Output the [X, Y] coordinate of the center of the cell containing the given text.  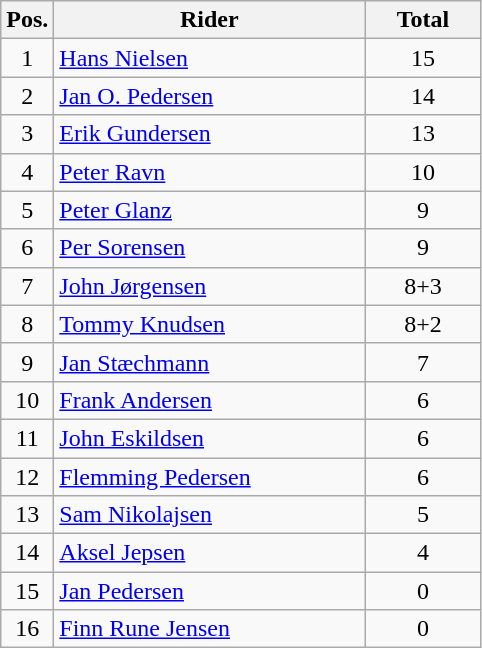
Frank Andersen [210, 400]
12 [28, 477]
John Jørgensen [210, 286]
Erik Gundersen [210, 134]
Per Sorensen [210, 248]
8+3 [423, 286]
Jan O. Pedersen [210, 96]
Total [423, 20]
Jan Pedersen [210, 591]
16 [28, 629]
11 [28, 438]
8 [28, 324]
Hans Nielsen [210, 58]
1 [28, 58]
Finn Rune Jensen [210, 629]
3 [28, 134]
Aksel Jepsen [210, 553]
Sam Nikolajsen [210, 515]
Rider [210, 20]
Tommy Knudsen [210, 324]
John Eskildsen [210, 438]
Flemming Pedersen [210, 477]
Pos. [28, 20]
8+2 [423, 324]
Jan Stæchmann [210, 362]
Peter Glanz [210, 210]
2 [28, 96]
Peter Ravn [210, 172]
